Identify which cell holds the provided text, then report its (X, Y) central coordinate. 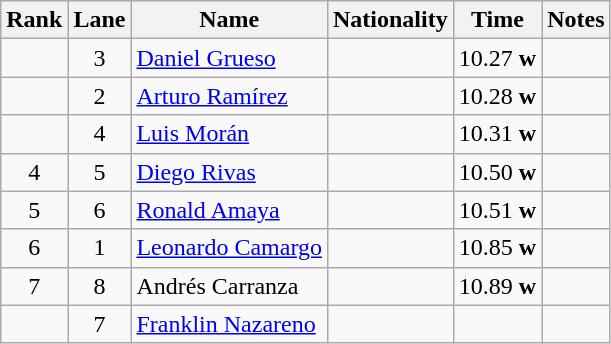
2 (100, 96)
8 (100, 286)
10.50 w (497, 172)
Daniel Grueso (230, 58)
Time (497, 20)
Rank (34, 20)
Arturo Ramírez (230, 96)
10.27 w (497, 58)
Ronald Amaya (230, 210)
Diego Rivas (230, 172)
Andrés Carranza (230, 286)
3 (100, 58)
Franklin Nazareno (230, 324)
10.89 w (497, 286)
Name (230, 20)
10.51 w (497, 210)
10.28 w (497, 96)
Lane (100, 20)
10.31 w (497, 134)
10.85 w (497, 248)
Luis Morán (230, 134)
Leonardo Camargo (230, 248)
1 (100, 248)
Nationality (390, 20)
Notes (576, 20)
